Scan for the cell matching the given text and deliver its [x, y] coordinate at center. 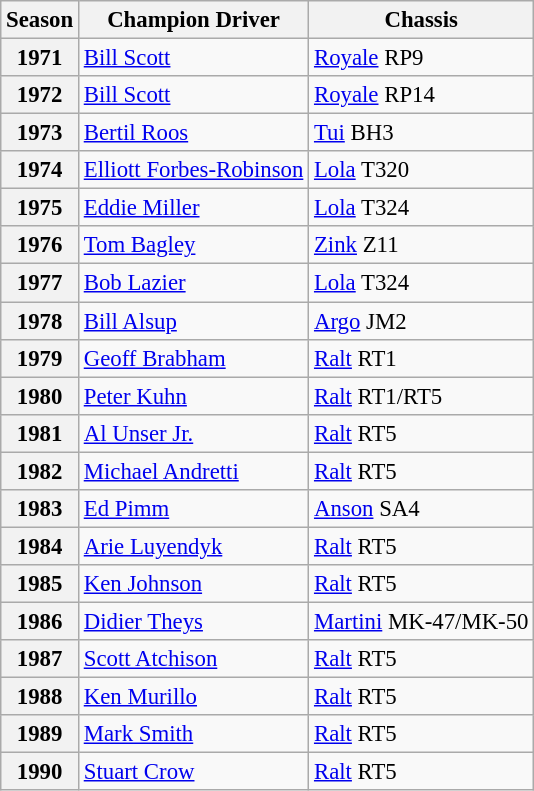
Peter Kuhn [193, 396]
Mark Smith [193, 734]
1984 [40, 546]
1975 [40, 208]
1982 [40, 471]
Martini MK-47/MK-50 [422, 621]
Champion Driver [193, 20]
Michael Andretti [193, 471]
Ed Pimm [193, 509]
Chassis [422, 20]
Ralt RT1/RT5 [422, 396]
Geoff Brabham [193, 358]
Anson SA4 [422, 509]
1978 [40, 321]
1976 [40, 245]
Tom Bagley [193, 245]
1985 [40, 584]
Royale RP14 [422, 95]
1988 [40, 697]
1990 [40, 772]
1973 [40, 133]
Season [40, 20]
Bill Alsup [193, 321]
Zink Z11 [422, 245]
Tui BH3 [422, 133]
Ken Murillo [193, 697]
Royale RP9 [422, 58]
Ralt RT1 [422, 358]
Scott Atchison [193, 659]
1974 [40, 170]
1986 [40, 621]
1989 [40, 734]
1979 [40, 358]
1977 [40, 283]
1971 [40, 58]
1980 [40, 396]
1972 [40, 95]
Al Unser Jr. [193, 433]
Elliott Forbes-Robinson [193, 170]
1981 [40, 433]
1983 [40, 509]
Ken Johnson [193, 584]
Stuart Crow [193, 772]
Eddie Miller [193, 208]
Argo JM2 [422, 321]
Bertil Roos [193, 133]
Bob Lazier [193, 283]
Didier Theys [193, 621]
Arie Luyendyk [193, 546]
Lola T320 [422, 170]
1987 [40, 659]
